Provide the [x, y] coordinate of the cell's center where the given text is located.  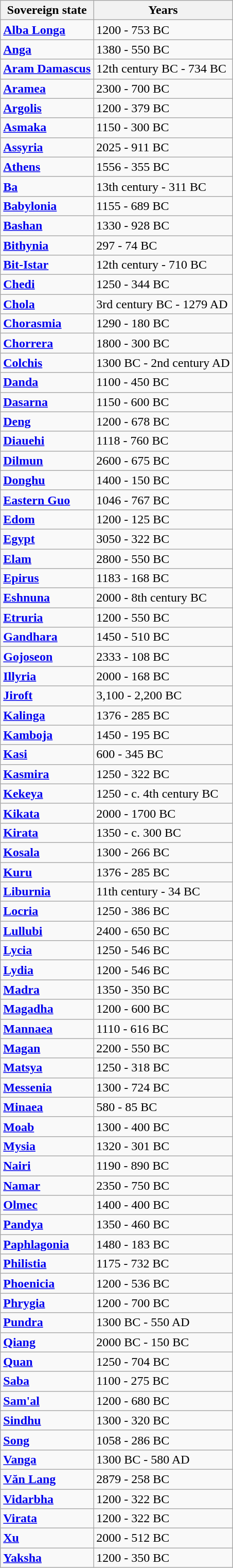
Edom [47, 519]
Bit-Istar [47, 265]
Virata [47, 1519]
Pandya [47, 1225]
1300 BC - 580 AD [163, 1459]
Ba [47, 186]
Danda [47, 382]
Kekeya [47, 794]
1200 - 700 BC [163, 1303]
Egypt [47, 539]
Gojoseon [47, 657]
Asmaka [47, 128]
Bashan [47, 225]
Kalinga [47, 715]
Colchis [47, 363]
1290 - 180 BC [163, 324]
Nairi [47, 1166]
2400 - 650 BC [163, 931]
Mannaea [47, 1029]
12th century - 710 BC [163, 265]
Donghu [47, 480]
Xu [47, 1538]
Vanga [47, 1459]
Kikata [47, 813]
2000 - 1700 BC [163, 813]
1450 - 510 BC [163, 637]
1250 - 704 BC [163, 1362]
1250 - 386 BC [163, 911]
1190 - 890 BC [163, 1166]
1100 - 450 BC [163, 382]
Sovereign state [47, 10]
Dilmun [47, 461]
2000 - 512 BC [163, 1538]
Gandhara [47, 637]
Sindhu [47, 1420]
Phrygia [47, 1303]
Aramea [47, 89]
1110 - 616 BC [163, 1029]
1155 - 689 BC [163, 206]
297 - 74 BC [163, 245]
Kasmira [47, 774]
Minaea [47, 1107]
1200 - 379 BC [163, 108]
1450 - 195 BC [163, 735]
1300 - 266 BC [163, 852]
1250 - 344 BC [163, 285]
1300 - 320 BC [163, 1420]
Kosala [47, 852]
Locria [47, 911]
1200 - 550 BC [163, 618]
Jiroft [47, 696]
Lullubi [47, 931]
Magadha [47, 1009]
Song [47, 1440]
13th century - 311 BC [163, 186]
1200 - 600 BC [163, 1009]
600 - 345 BC [163, 754]
Kamboja [47, 735]
1100 - 275 BC [163, 1381]
Kasi [47, 754]
1400 - 150 BC [163, 480]
Namar [47, 1185]
1480 - 183 BC [163, 1244]
1058 - 286 BC [163, 1440]
1150 - 300 BC [163, 128]
Chedi [47, 285]
Anga [47, 49]
1800 - 300 BC [163, 343]
Illyria [47, 676]
1200 - 536 BC [163, 1283]
Qiang [47, 1342]
Kirata [47, 833]
Argolis [47, 108]
1118 - 760 BC [163, 441]
Eastern Guo [47, 500]
2300 - 700 BC [163, 89]
Mysia [47, 1146]
2000 - 8th century BC [163, 598]
1300 - 400 BC [163, 1126]
1300 - 724 BC [163, 1087]
1175 - 732 BC [163, 1264]
Epirus [47, 578]
11th century - 34 BC [163, 892]
Lydia [47, 970]
1350 - 460 BC [163, 1225]
1200 - 350 BC [163, 1558]
2350 - 750 BC [163, 1185]
Years [163, 10]
Etruria [47, 618]
580 - 85 BC [163, 1107]
Elam [47, 558]
Philistia [47, 1264]
Văn Lang [47, 1479]
Chorasmia [47, 324]
Yaksha [47, 1558]
Pundra [47, 1323]
1320 - 301 BC [163, 1146]
1200 - 678 BC [163, 421]
1380 - 550 BC [163, 49]
3050 - 322 BC [163, 539]
Chola [47, 304]
2879 - 258 BC [163, 1479]
1250 - 318 BC [163, 1068]
Kuru [47, 872]
Saba [47, 1381]
1556 - 355 BC [163, 167]
Deng [47, 421]
2200 - 550 BC [163, 1048]
Magan [47, 1048]
1400 - 400 BC [163, 1205]
Quan [47, 1362]
Liburnia [47, 892]
Alba Longa [47, 30]
3rd century BC - 1279 AD [163, 304]
1150 - 600 BC [163, 402]
2333 - 108 BC [163, 657]
Diauehi [47, 441]
Matsya [47, 1068]
1300 BC - 550 AD [163, 1323]
1250 - 322 BC [163, 774]
1200 - 680 BC [163, 1401]
Olmec [47, 1205]
Sam'al [47, 1401]
Assyria [47, 147]
Madra [47, 990]
Dasarna [47, 402]
2025 - 911 BC [163, 147]
Eshnuna [47, 598]
1330 - 928 BC [163, 225]
2800 - 550 BC [163, 558]
1300 BC - 2nd century AD [163, 363]
1200 - 753 BC [163, 30]
2000 - 168 BC [163, 676]
2600 - 675 BC [163, 461]
Paphlagonia [47, 1244]
Messenia [47, 1087]
Phoenicia [47, 1283]
1350 - c. 300 BC [163, 833]
3,100 - 2,200 BC [163, 696]
1200 - 546 BC [163, 970]
Bithynia [47, 245]
1183 - 168 BC [163, 578]
1200 - 125 BC [163, 519]
1046 - 767 BC [163, 500]
1350 - 350 BC [163, 990]
Lycia [47, 950]
Chorrera [47, 343]
Athens [47, 167]
Moab [47, 1126]
Babylonia [47, 206]
2000 BC - 150 BC [163, 1342]
1250 - c. 4th century BC [163, 794]
Vidarbha [47, 1499]
1250 - 546 BC [163, 950]
Aram Damascus [47, 69]
12th century BC - 734 BC [163, 69]
